Find where the given text appears and provide that cell's center as (x, y) coordinate. 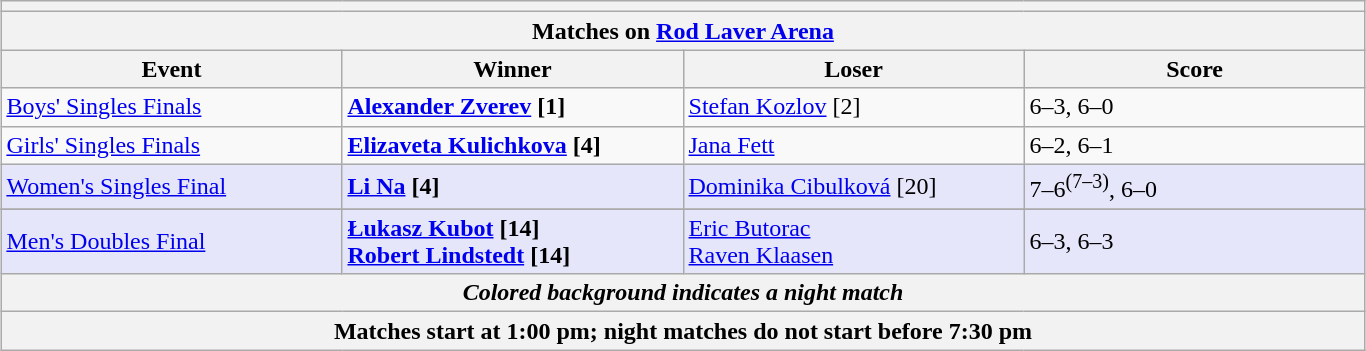
6–3, 6–0 (1194, 107)
Dominika Cibulková [20] (854, 186)
Matches on Rod Laver Arena (683, 31)
6–3, 6–3 (1194, 242)
Eric Butorac Raven Klaasen (854, 242)
Score (1194, 69)
Colored background indicates a night match (683, 293)
Matches start at 1:00 pm; night matches do not start before 7:30 pm (683, 331)
Loser (854, 69)
Li Na [4] (512, 186)
Girls' Singles Finals (172, 145)
Men's Doubles Final (172, 242)
Jana Fett (854, 145)
Women's Singles Final (172, 186)
6–2, 6–1 (1194, 145)
7–6(7–3), 6–0 (1194, 186)
Alexander Zverev [1] (512, 107)
Boys' Singles Finals (172, 107)
Winner (512, 69)
Elizaveta Kulichkova [4] (512, 145)
Event (172, 69)
Stefan Kozlov [2] (854, 107)
Łukasz Kubot [14] Robert Lindstedt [14] (512, 242)
